Extract the (X, Y) coordinate from the center of the cell holding the provided text.  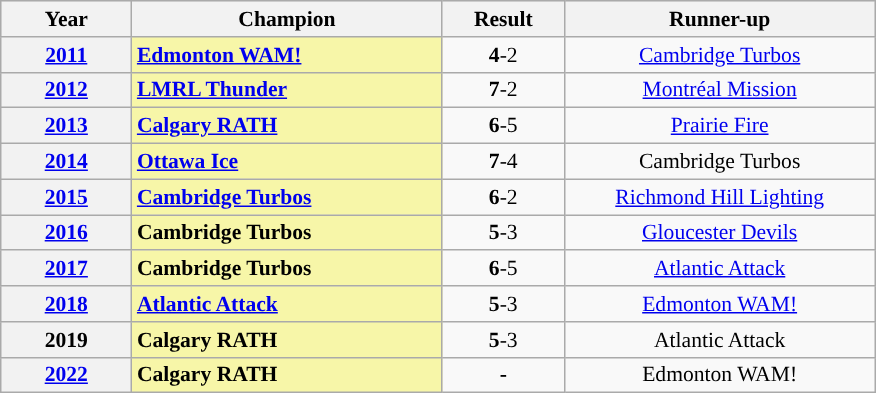
Champion (287, 19)
Ottawa Ice (287, 162)
2014 (66, 162)
4-2 (504, 55)
2015 (66, 197)
Montréal Mission (720, 90)
6-2 (504, 197)
2018 (66, 304)
2022 (66, 375)
Year (66, 19)
Prairie Fire (720, 126)
Gloucester Devils (720, 233)
2016 (66, 233)
2019 (66, 340)
Richmond Hill Lighting (720, 197)
7-4 (504, 162)
7-2 (504, 90)
LMRL Thunder (287, 90)
2011 (66, 55)
- (504, 375)
2012 (66, 90)
2013 (66, 126)
Runner-up (720, 19)
Result (504, 19)
2017 (66, 269)
